Identify which cell holds the provided text, then report its [x, y] central coordinate. 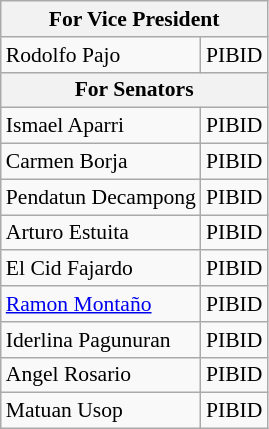
Ismael Aparri [101, 126]
El Cid Fajardo [101, 269]
Carmen Borja [101, 162]
Pendatun Decampong [101, 197]
Matuan Usop [101, 411]
For Senators [134, 90]
For Vice President [134, 19]
Iderlina Pagunuran [101, 340]
Angel Rosario [101, 375]
Rodolfo Pajo [101, 55]
Arturo Estuita [101, 233]
Ramon Montaño [101, 304]
